Provide the (x, y) coordinate of the cell's center where the given text is located.  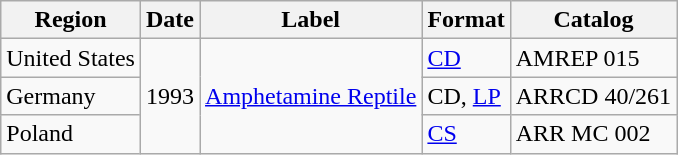
Amphetamine Reptile (311, 96)
ARRCD 40/261 (593, 96)
CD (466, 58)
CS (466, 134)
CD, LP (466, 96)
Region (71, 20)
AMREP 015 (593, 58)
ARR MC 002 (593, 134)
United States (71, 58)
Poland (71, 134)
Format (466, 20)
Label (311, 20)
1993 (170, 96)
Date (170, 20)
Catalog (593, 20)
Germany (71, 96)
